Return [X, Y] of the center of cell containing provided text 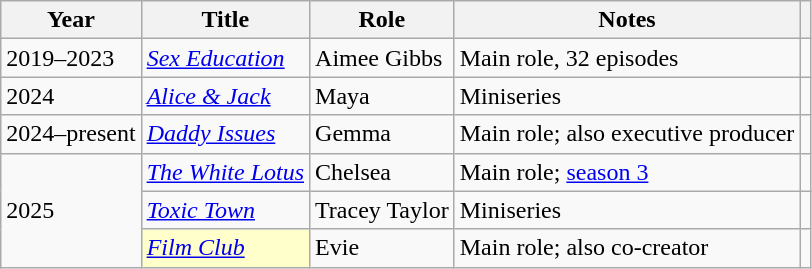
2024 [71, 96]
Alice & Jack [225, 96]
Gemma [382, 134]
2024–present [71, 134]
Title [225, 20]
Year [71, 20]
Film Club [225, 248]
Tracey Taylor [382, 210]
Role [382, 20]
Daddy Issues [225, 134]
Main role, 32 episodes [627, 58]
Main role; also co-creator [627, 248]
Main role; also executive producer [627, 134]
Aimee Gibbs [382, 58]
Main role; season 3 [627, 172]
2025 [71, 210]
Chelsea [382, 172]
2019–2023 [71, 58]
Toxic Town [225, 210]
Notes [627, 20]
Evie [382, 248]
Sex Education [225, 58]
The White Lotus [225, 172]
Maya [382, 96]
